Search for the cell housing the specified text and yield its [X, Y] center coordinate. 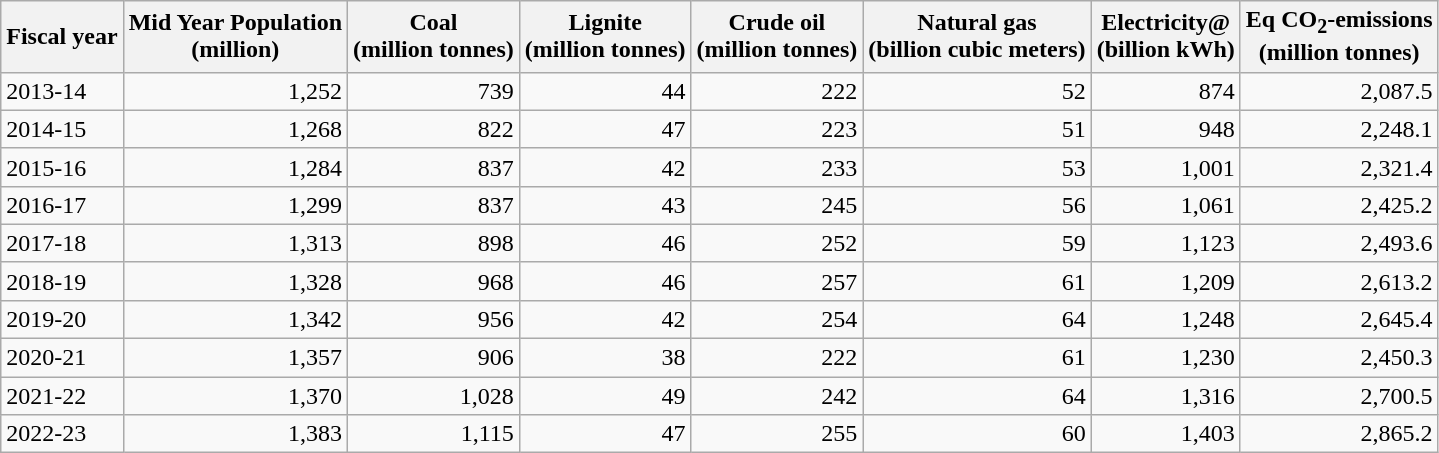
1,209 [1166, 281]
2,700.5 [1339, 396]
956 [434, 319]
242 [777, 396]
1,252 [235, 91]
968 [434, 281]
1,403 [1166, 434]
44 [605, 91]
43 [605, 205]
2,493.6 [1339, 243]
1,230 [1166, 358]
245 [777, 205]
1,115 [434, 434]
2,087.5 [1339, 91]
56 [977, 205]
254 [777, 319]
2,425.2 [1339, 205]
2014-15 [62, 129]
Coal(million tonnes) [434, 36]
49 [605, 396]
2,865.2 [1339, 434]
1,299 [235, 205]
223 [777, 129]
898 [434, 243]
1,357 [235, 358]
Natural gas(billion cubic meters) [977, 36]
1,001 [1166, 167]
2015-16 [62, 167]
2022-23 [62, 434]
1,123 [1166, 243]
1,313 [235, 243]
2019-20 [62, 319]
874 [1166, 91]
Electricity@(billion kWh) [1166, 36]
Eq CO2-emissions(million tonnes) [1339, 36]
1,028 [434, 396]
Fiscal year [62, 36]
1,284 [235, 167]
906 [434, 358]
38 [605, 358]
1,316 [1166, 396]
2,450.3 [1339, 358]
948 [1166, 129]
2021-22 [62, 396]
1,248 [1166, 319]
60 [977, 434]
2,645.4 [1339, 319]
2013-14 [62, 91]
Mid Year Population(million) [235, 36]
1,061 [1166, 205]
1,383 [235, 434]
2020-21 [62, 358]
Crude oil(million tonnes) [777, 36]
2,613.2 [1339, 281]
257 [777, 281]
1,268 [235, 129]
2017-18 [62, 243]
739 [434, 91]
1,342 [235, 319]
2,248.1 [1339, 129]
1,328 [235, 281]
233 [777, 167]
52 [977, 91]
252 [777, 243]
1,370 [235, 396]
822 [434, 129]
2,321.4 [1339, 167]
2018-19 [62, 281]
Lignite(million tonnes) [605, 36]
59 [977, 243]
2016-17 [62, 205]
255 [777, 434]
51 [977, 129]
53 [977, 167]
